Determine the [x, y] coordinate at the center of the cell enclosing the given text.  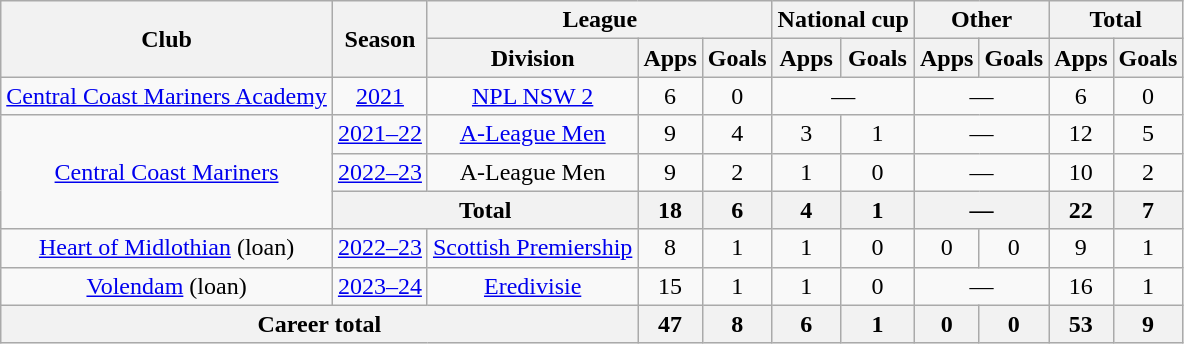
3 [806, 134]
Heart of Midlothian (loan) [167, 248]
Volendam (loan) [167, 286]
League [600, 20]
Central Coast Mariners [167, 172]
16 [1081, 286]
2023–24 [380, 286]
5 [1148, 134]
53 [1081, 324]
Other [981, 20]
Division [532, 58]
7 [1148, 210]
10 [1081, 172]
22 [1081, 210]
15 [670, 286]
2021–22 [380, 134]
Scottish Premiership [532, 248]
Club [167, 39]
2021 [380, 96]
47 [670, 324]
18 [670, 210]
Central Coast Mariners Academy [167, 96]
NPL NSW 2 [532, 96]
Career total [320, 324]
National cup [843, 20]
Season [380, 39]
12 [1081, 134]
Eredivisie [532, 286]
